Output the [x, y] coordinate of the center of the cell containing the given text.  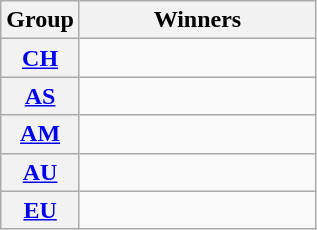
Group [40, 20]
AM [40, 134]
AS [40, 96]
AU [40, 172]
Winners [197, 20]
EU [40, 210]
CH [40, 58]
